Scan for the cell matching the given text and deliver its (x, y) coordinate at center. 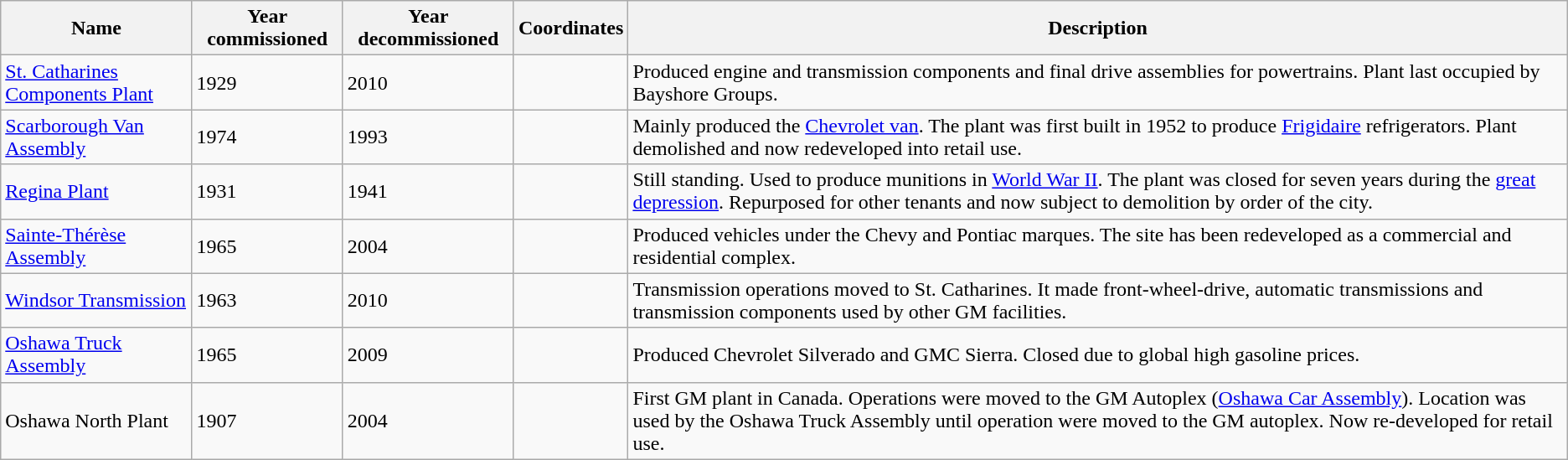
1941 (428, 191)
2009 (428, 355)
Produced vehicles under the Chevy and Pontiac marques. The site has been redeveloped as a commercial and residential complex. (1097, 246)
Coordinates (570, 28)
Regina Plant (96, 191)
1974 (267, 137)
Produced Chevrolet Silverado and GMC Sierra. Closed due to global high gasoline prices. (1097, 355)
Produced engine and transmission components and final drive assemblies for powertrains. Plant last occupied by Bayshore Groups. (1097, 82)
Name (96, 28)
Scarborough Van Assembly (96, 137)
Oshawa North Plant (96, 421)
Sainte-Thérèse Assembly (96, 246)
St. Catharines Components Plant (96, 82)
Windsor Transmission (96, 300)
1931 (267, 191)
1993 (428, 137)
Year commissioned (267, 28)
1907 (267, 421)
1929 (267, 82)
1963 (267, 300)
Oshawa Truck Assembly (96, 355)
Year decommissioned (428, 28)
Description (1097, 28)
